From the cell containing the given text, extract its center point as (X, Y) coordinate. 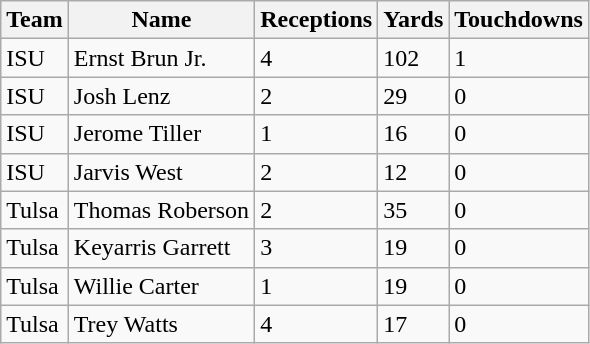
Team (35, 20)
29 (414, 96)
Name (161, 20)
Jerome Tiller (161, 134)
Trey Watts (161, 324)
Touchdowns (519, 20)
16 (414, 134)
3 (316, 248)
Yards (414, 20)
Ernst Brun Jr. (161, 58)
Willie Carter (161, 286)
Thomas Roberson (161, 210)
102 (414, 58)
Receptions (316, 20)
17 (414, 324)
35 (414, 210)
12 (414, 172)
Jarvis West (161, 172)
Keyarris Garrett (161, 248)
Josh Lenz (161, 96)
